Pinpoint the cell where the given text exists, returning its [X, Y] midpoint coordinate. 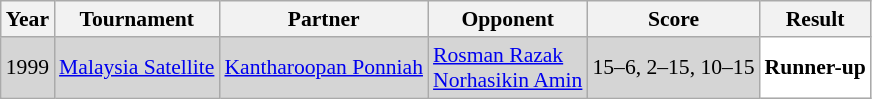
Malaysia Satellite [136, 68]
Rosman Razak Norhasikin Amin [508, 68]
Partner [324, 19]
15–6, 2–15, 10–15 [673, 68]
Opponent [508, 19]
1999 [28, 68]
Runner-up [814, 68]
Tournament [136, 19]
Score [673, 19]
Kantharoopan Ponniah [324, 68]
Result [814, 19]
Year [28, 19]
